Detect which cell encompasses the target text, then output its (X, Y) center coordinate. 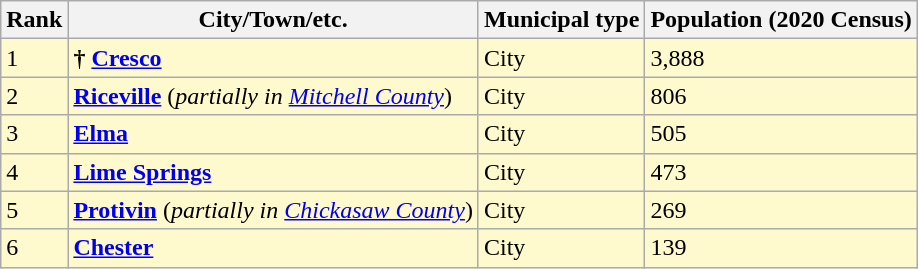
Chester (274, 248)
† Cresco (274, 58)
1 (34, 58)
3 (34, 134)
Riceville (partially in Mitchell County) (274, 96)
6 (34, 248)
Elma (274, 134)
Protivin (partially in Chickasaw County) (274, 210)
3,888 (781, 58)
2 (34, 96)
Lime Springs (274, 172)
City/Town/etc. (274, 20)
Population (2020 Census) (781, 20)
139 (781, 248)
Rank (34, 20)
505 (781, 134)
5 (34, 210)
4 (34, 172)
806 (781, 96)
Municipal type (561, 20)
269 (781, 210)
473 (781, 172)
